Scan for the cell matching the given text and deliver its (x, y) coordinate at center. 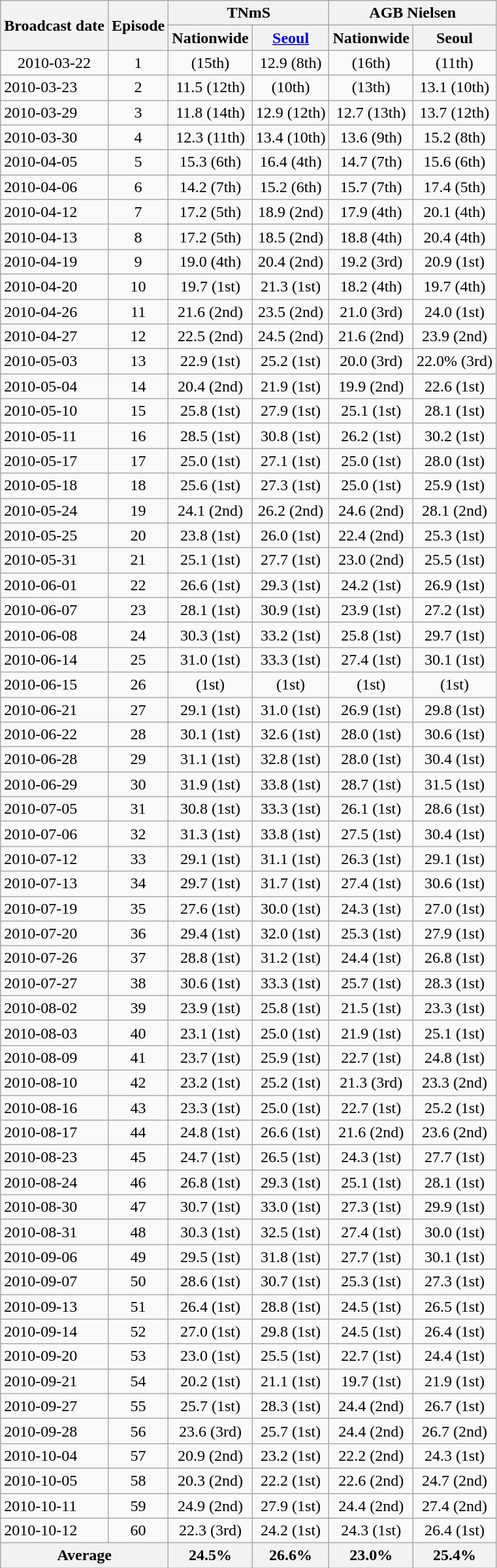
33 (138, 859)
13.4 (10th) (291, 137)
20.0 (3rd) (371, 361)
16.4 (4th) (291, 162)
26.7 (2nd) (455, 1431)
31.9 (1st) (210, 784)
2010-07-05 (55, 809)
12.9 (8th) (291, 63)
2010-06-08 (55, 635)
27.1 (1st) (291, 461)
2010-08-30 (55, 1207)
26.6% (291, 1556)
2010-07-27 (55, 983)
17.4 (5th) (455, 187)
19.7 (4th) (455, 286)
22.9 (1st) (210, 361)
51 (138, 1307)
26.7 (1st) (455, 1406)
2010-07-26 (55, 958)
33.2 (1st) (291, 635)
41 (138, 1058)
27.6 (1st) (210, 909)
(15th) (210, 63)
2010-08-10 (55, 1082)
29.5 (1st) (210, 1257)
21.1 (1st) (291, 1381)
13.1 (10th) (455, 88)
28.7 (1st) (371, 784)
23.0% (371, 1556)
29.9 (1st) (455, 1207)
18.8 (4th) (371, 237)
37 (138, 958)
6 (138, 187)
21.0 (3rd) (371, 312)
25 (138, 659)
22.2 (2nd) (371, 1456)
11.8 (14th) (210, 112)
17 (138, 461)
26.2 (2nd) (291, 510)
TNmS (249, 13)
23.7 (1st) (210, 1058)
2010-08-09 (55, 1058)
2010-04-12 (55, 212)
23.3 (2nd) (455, 1082)
2010-06-22 (55, 735)
10 (138, 286)
32.6 (1st) (291, 735)
39 (138, 1008)
8 (138, 237)
32.5 (1st) (291, 1232)
2010-03-22 (55, 63)
2010-08-03 (55, 1033)
(10th) (291, 88)
20 (138, 535)
35 (138, 909)
23.9 (2nd) (455, 337)
18 (138, 486)
31.3 (1st) (210, 834)
2010-09-20 (55, 1356)
53 (138, 1356)
23.1 (1st) (210, 1033)
2010-05-11 (55, 436)
2010-09-07 (55, 1282)
22.6 (1st) (455, 386)
27.5 (1st) (371, 834)
19.0 (4th) (210, 261)
(13th) (371, 88)
46 (138, 1182)
2010-06-21 (55, 709)
2010-07-20 (55, 933)
27 (138, 709)
60 (138, 1531)
48 (138, 1232)
2010-05-24 (55, 510)
27.4 (2nd) (455, 1505)
21.3 (3rd) (371, 1082)
13 (138, 361)
24.5 (2nd) (291, 337)
12.9 (12th) (291, 112)
12 (138, 337)
23.6 (3rd) (210, 1431)
29 (138, 759)
2010-04-20 (55, 286)
2010-06-15 (55, 684)
20.9 (2nd) (210, 1456)
15.7 (7th) (371, 187)
54 (138, 1381)
22 (138, 585)
26.1 (1st) (371, 809)
2010-08-24 (55, 1182)
22.3 (3rd) (210, 1531)
2010-06-28 (55, 759)
2010-06-07 (55, 610)
15.2 (8th) (455, 137)
24.9 (2nd) (210, 1505)
31.2 (1st) (291, 958)
34 (138, 884)
2010-06-29 (55, 784)
49 (138, 1257)
2010-10-11 (55, 1505)
14.7 (7th) (371, 162)
24 (138, 635)
32.8 (1st) (291, 759)
18.5 (2nd) (291, 237)
Episode (138, 25)
17.9 (4th) (371, 212)
32 (138, 834)
23.8 (1st) (210, 535)
19 (138, 510)
2010-10-05 (55, 1480)
19.9 (2nd) (371, 386)
31 (138, 809)
2010-04-26 (55, 312)
31.7 (1st) (291, 884)
2010-07-13 (55, 884)
23.5 (2nd) (291, 312)
18.9 (2nd) (291, 212)
2010-06-01 (55, 585)
29.4 (1st) (210, 933)
23.0 (2nd) (371, 560)
2010-09-28 (55, 1431)
24.7 (1st) (210, 1158)
14 (138, 386)
23.6 (2nd) (455, 1133)
2010-09-21 (55, 1381)
22.2 (1st) (291, 1480)
20.2 (1st) (210, 1381)
44 (138, 1133)
15.3 (6th) (210, 162)
2010-03-29 (55, 112)
2010-04-06 (55, 187)
2010-08-31 (55, 1232)
12.3 (11th) (210, 137)
16 (138, 436)
30 (138, 784)
2010-05-25 (55, 535)
22.4 (2nd) (371, 535)
(16th) (371, 63)
2010-04-05 (55, 162)
2010-08-17 (55, 1133)
2010-08-02 (55, 1008)
2010-09-27 (55, 1406)
2010-04-19 (55, 261)
31.8 (1st) (291, 1257)
45 (138, 1158)
43 (138, 1108)
58 (138, 1480)
2010-08-16 (55, 1108)
2010-04-27 (55, 337)
2010-09-14 (55, 1331)
22.6 (2nd) (371, 1480)
2010-07-06 (55, 834)
24.0 (1st) (455, 312)
22.0% (3rd) (455, 361)
2010-08-23 (55, 1158)
20.9 (1st) (455, 261)
13.7 (12th) (455, 112)
2010-05-04 (55, 386)
5 (138, 162)
57 (138, 1456)
2010-09-13 (55, 1307)
AGB Nielsen (413, 13)
15 (138, 411)
12.7 (13th) (371, 112)
27.2 (1st) (455, 610)
28.1 (2nd) (455, 510)
Average (85, 1556)
59 (138, 1505)
24.6 (2nd) (371, 510)
13.6 (9th) (371, 137)
24.5% (210, 1556)
26.2 (1st) (371, 436)
21.5 (1st) (371, 1008)
2010-03-30 (55, 137)
15.2 (6th) (291, 187)
47 (138, 1207)
2010-03-23 (55, 88)
32.0 (1st) (291, 933)
26.3 (1st) (371, 859)
28 (138, 735)
2010-10-12 (55, 1531)
Broadcast date (55, 25)
2010-07-19 (55, 909)
40 (138, 1033)
26.0 (1st) (291, 535)
19.2 (3rd) (371, 261)
42 (138, 1082)
2010-07-12 (55, 859)
2010-05-17 (55, 461)
11 (138, 312)
38 (138, 983)
20.4 (4th) (455, 237)
24.7 (2nd) (455, 1480)
22.5 (2nd) (210, 337)
2 (138, 88)
24.1 (2nd) (210, 510)
52 (138, 1331)
20.1 (4th) (455, 212)
3 (138, 112)
14.2 (7th) (210, 187)
18.2 (4th) (371, 286)
2010-04-13 (55, 237)
4 (138, 137)
55 (138, 1406)
15.6 (6th) (455, 162)
(11th) (455, 63)
30.2 (1st) (455, 436)
2010-05-10 (55, 411)
50 (138, 1282)
11.5 (12th) (210, 88)
31.5 (1st) (455, 784)
2010-06-14 (55, 659)
9 (138, 261)
2010-05-31 (55, 560)
23 (138, 610)
2010-10-04 (55, 1456)
23.0 (1st) (210, 1356)
25.6 (1st) (210, 486)
26 (138, 684)
2010-05-03 (55, 361)
30.9 (1st) (291, 610)
56 (138, 1431)
2010-05-18 (55, 486)
28.5 (1st) (210, 436)
33.0 (1st) (291, 1207)
2010-09-06 (55, 1257)
21 (138, 560)
25.4% (455, 1556)
21.3 (1st) (291, 286)
1 (138, 63)
7 (138, 212)
36 (138, 933)
20.3 (2nd) (210, 1480)
